Scan for the cell matching the given text and deliver its [X, Y] coordinate at center. 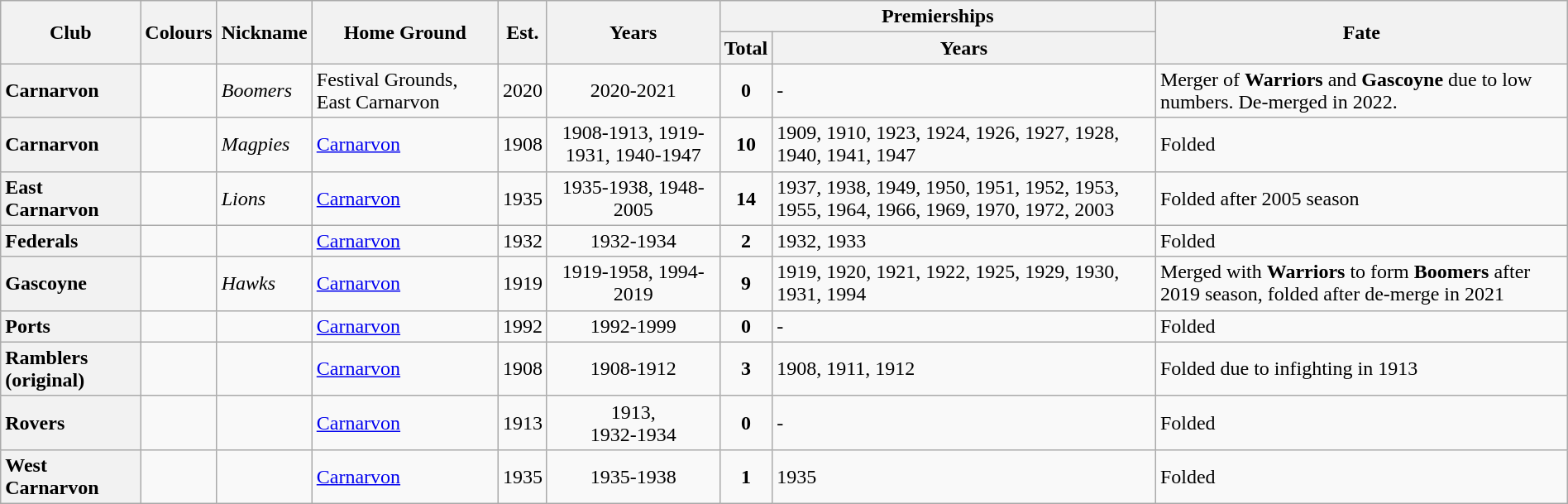
1908, 1911, 1912 [964, 369]
Folded due to infighting in 1913 [1361, 369]
Ramblers (original) [71, 369]
1937, 1938, 1949, 1950, 1951, 1952, 1953, 1955, 1964, 1966, 1969, 1970, 1972, 2003 [964, 199]
1935-1938, 1948-2005 [633, 199]
Colours [179, 32]
2 [746, 241]
Hawks [265, 283]
Club [71, 32]
Festival Grounds, East Carnarvon [405, 91]
Ports [71, 326]
Lions [265, 199]
West Carnarvon [71, 477]
Premierships [938, 17]
Magpies [265, 144]
2020-2021 [633, 91]
Gascoyne [71, 283]
2020 [523, 91]
Boomers [265, 91]
Nickname [265, 32]
1909, 1910, 1923, 1924, 1926, 1927, 1928, 1940, 1941, 1947 [964, 144]
Rovers [71, 422]
Est. [523, 32]
Total [746, 48]
Merger of Warriors and Gascoyne due to low numbers. De-merged in 2022. [1361, 91]
1 [746, 477]
1932-1934 [633, 241]
1919, 1920, 1921, 1922, 1925, 1929, 1930, 1931, 1994 [964, 283]
1932 [523, 241]
1919-1958, 1994-2019 [633, 283]
Federals [71, 241]
East Carnarvon [71, 199]
Merged with Warriors to form Boomers after 2019 season, folded after de-merge in 2021 [1361, 283]
Folded after 2005 season [1361, 199]
1992-1999 [633, 326]
1919 [523, 283]
1913 [523, 422]
1913, 1932-1934 [633, 422]
Fate [1361, 32]
1992 [523, 326]
1935-1938 [633, 477]
9 [746, 283]
3 [746, 369]
1932, 1933 [964, 241]
10 [746, 144]
Home Ground [405, 32]
14 [746, 199]
1908-1912 [633, 369]
1908-1913, 1919-1931, 1940-1947 [633, 144]
